Pinpoint the cell where the given text exists, returning its (X, Y) midpoint coordinate. 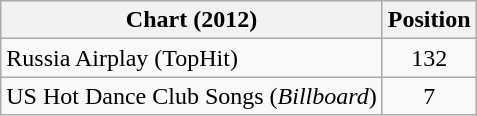
Chart (2012) (192, 20)
Russia Airplay (TopHit) (192, 58)
Position (429, 20)
7 (429, 96)
US Hot Dance Club Songs (Billboard) (192, 96)
132 (429, 58)
